Extract the [x, y] coordinate from the center of the cell holding the provided text.  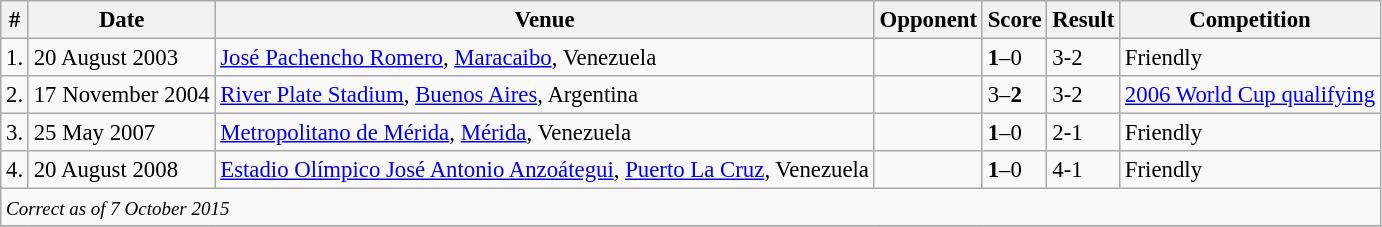
River Plate Stadium, Buenos Aires, Argentina [544, 95]
2006 World Cup qualifying [1250, 95]
17 November 2004 [121, 95]
José Pachencho Romero, Maracaibo, Venezuela [544, 58]
2-1 [1084, 133]
Estadio Olímpico José Antonio Anzoátegui, Puerto La Cruz, Venezuela [544, 170]
25 May 2007 [121, 133]
3–2 [1014, 95]
Date [121, 20]
Competition [1250, 20]
Opponent [928, 20]
3. [15, 133]
Metropolitano de Mérida, Mérida, Venezuela [544, 133]
4-1 [1084, 170]
2. [15, 95]
Correct as of 7 October 2015 [691, 208]
# [15, 20]
20 August 2003 [121, 58]
Venue [544, 20]
Result [1084, 20]
4. [15, 170]
Score [1014, 20]
1. [15, 58]
20 August 2008 [121, 170]
